Scan for the cell matching the given text and deliver its [X, Y] coordinate at center. 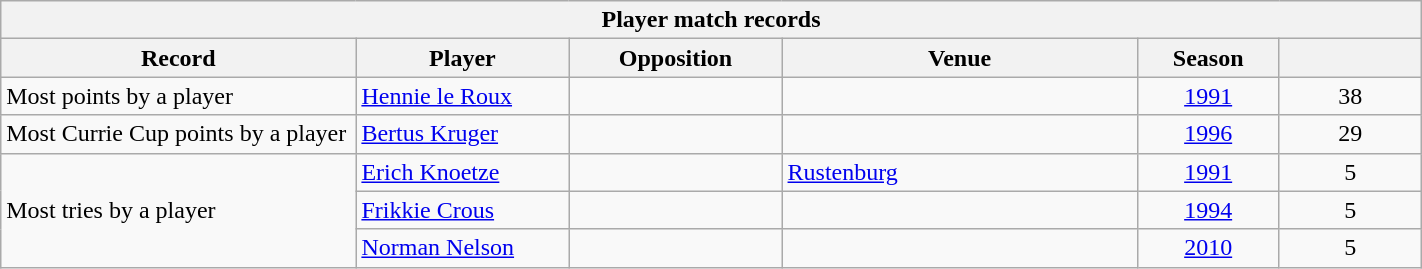
29 [1350, 134]
Season [1208, 58]
Player match records [711, 20]
Most points by a player [178, 96]
Bertus Kruger [462, 134]
Norman Nelson [462, 248]
1994 [1208, 210]
2010 [1208, 248]
Most Currie Cup points by a player [178, 134]
Venue [960, 58]
Erich Knoetze [462, 172]
Rustenburg [960, 172]
1996 [1208, 134]
Opposition [676, 58]
38 [1350, 96]
Record [178, 58]
Player [462, 58]
Hennie le Roux [462, 96]
Most tries by a player [178, 210]
Frikkie Crous [462, 210]
